For the text-containing cell, return its midpoint in (x, y) coordinate format. 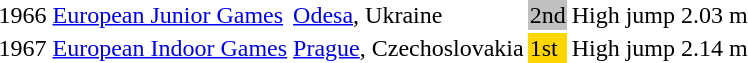
European Indoor Games (170, 48)
European Junior Games (170, 15)
Prague, Czechoslovakia (409, 48)
2nd (548, 15)
1st (548, 48)
Odesa, Ukraine (409, 15)
